Locate the cell with the specified text and output its (X, Y) center coordinate. 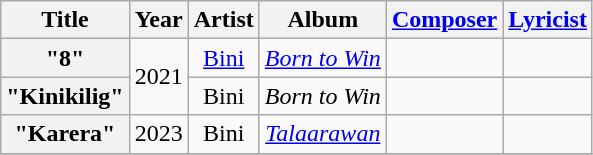
"Karera" (65, 134)
Artist (224, 20)
Talaarawan (322, 134)
Composer (444, 20)
"Kinikilig" (65, 96)
Lyricist (548, 20)
Title (65, 20)
Album (322, 20)
2021 (158, 77)
2023 (158, 134)
Year (158, 20)
"8" (65, 58)
